Find where the given text appears and provide that cell's center as (X, Y) coordinate. 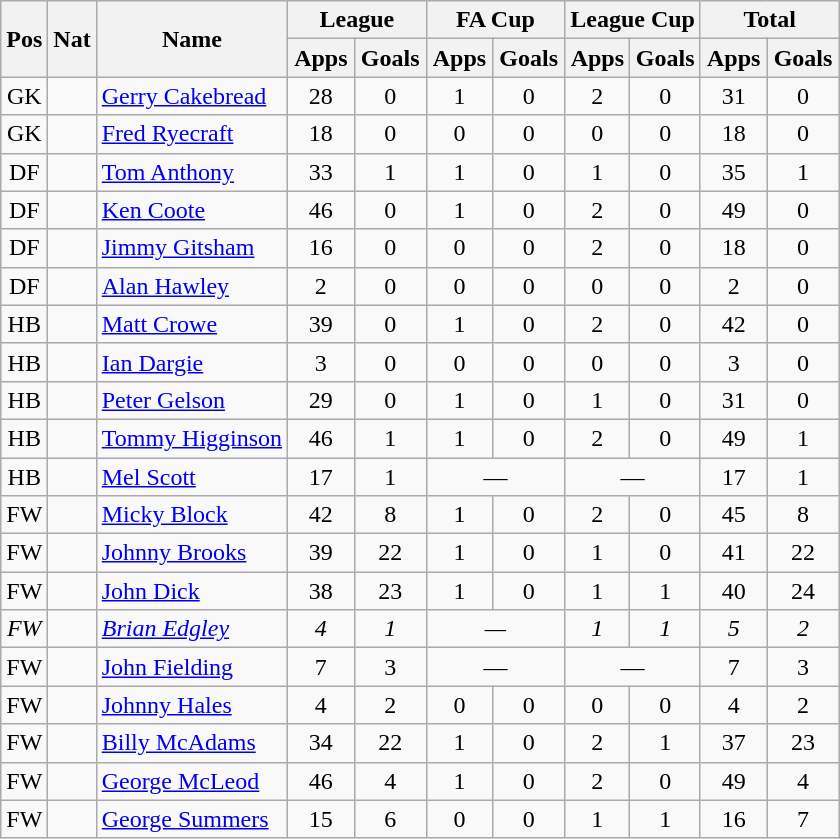
Micky Block (192, 515)
Johnny Hales (192, 705)
George Summers (192, 819)
34 (322, 743)
Jimmy Gitsham (192, 248)
Matt Crowe (192, 324)
29 (322, 400)
Total (770, 20)
28 (322, 96)
40 (734, 591)
Mel Scott (192, 477)
Name (192, 39)
Tommy Higginson (192, 438)
37 (734, 743)
FA Cup (496, 20)
Fred Ryecraft (192, 134)
Peter Gelson (192, 400)
John Dick (192, 591)
League Cup (633, 20)
Ian Dargie (192, 362)
5 (734, 629)
41 (734, 553)
League (358, 20)
Tom Anthony (192, 172)
45 (734, 515)
Ken Coote (192, 210)
35 (734, 172)
George McLeod (192, 781)
John Fielding (192, 667)
Pos (24, 39)
24 (803, 591)
15 (322, 819)
Johnny Brooks (192, 553)
Brian Edgley (192, 629)
Billy McAdams (192, 743)
Alan Hawley (192, 286)
6 (390, 819)
Gerry Cakebread (192, 96)
33 (322, 172)
Nat (72, 39)
38 (322, 591)
